Find where the given text appears and provide that cell's center as [x, y] coordinate. 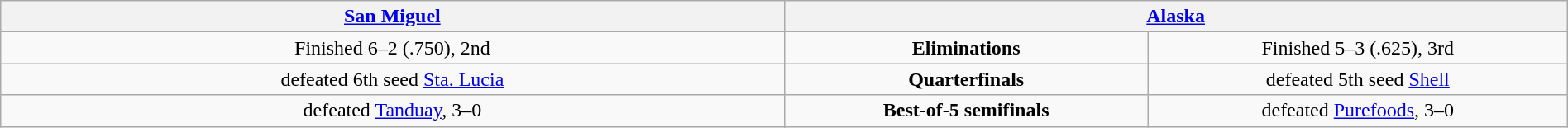
Eliminations [966, 48]
defeated 5th seed Shell [1358, 79]
Best-of-5 semifinals [966, 111]
defeated 6th seed Sta. Lucia [392, 79]
Alaska [1176, 17]
Finished 5–3 (.625), 3rd [1358, 48]
defeated Tanduay, 3–0 [392, 111]
San Miguel [392, 17]
Finished 6–2 (.750), 2nd [392, 48]
defeated Purefoods, 3–0 [1358, 111]
Quarterfinals [966, 79]
